Pinpoint the cell where the given text exists, returning its (X, Y) midpoint coordinate. 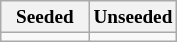
Seeded (45, 17)
Unseeded (133, 17)
